Search for the cell housing the specified text and yield its (X, Y) center coordinate. 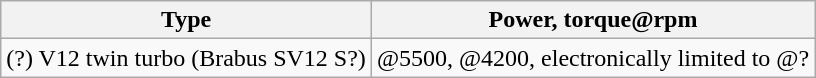
@5500, @4200, electronically limited to @? (592, 58)
(?) V12 twin turbo (Brabus SV12 S?) (186, 58)
Type (186, 20)
Power, torque@rpm (592, 20)
